Detect which cell encompasses the target text, then output its (x, y) center coordinate. 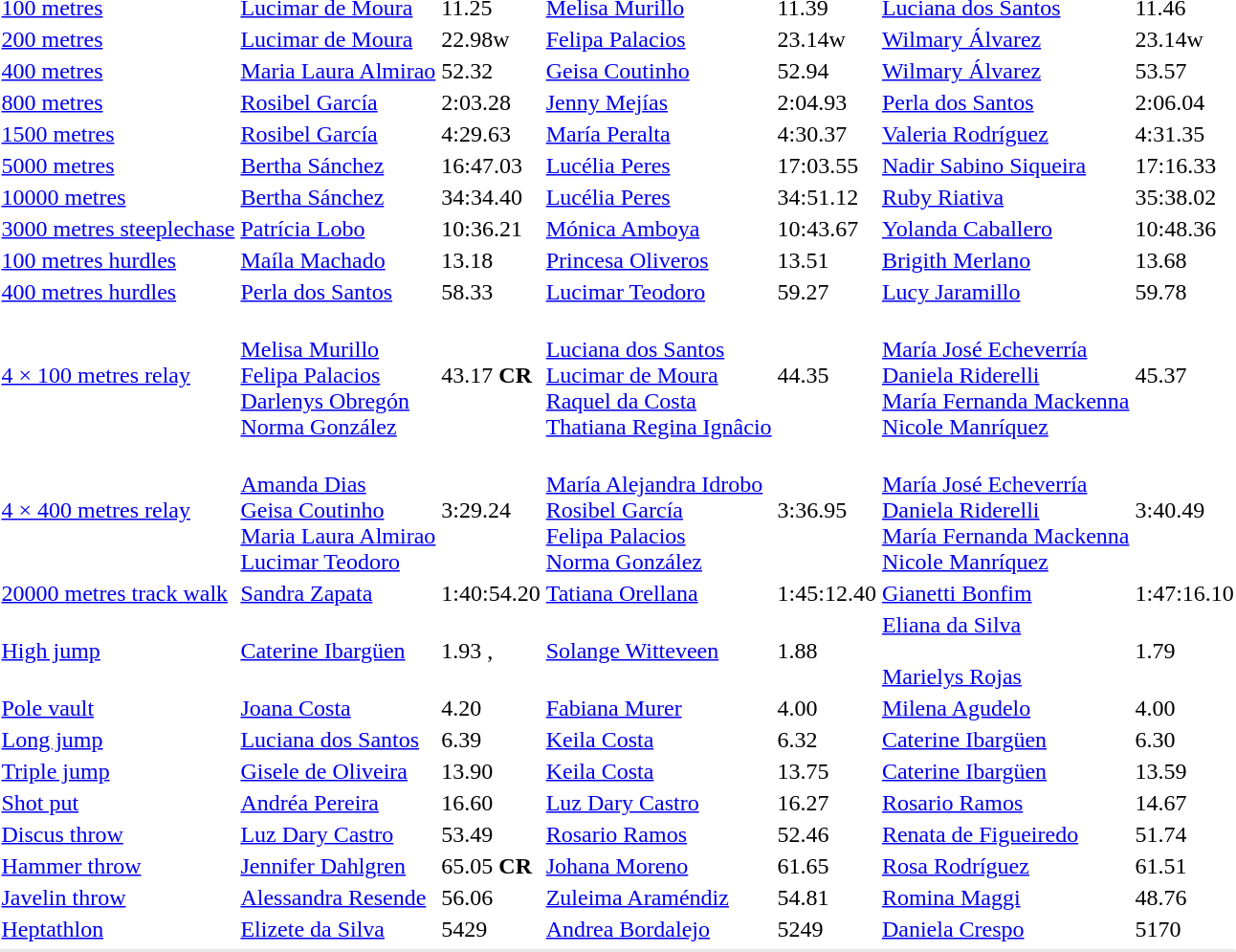
4:29.63 (491, 134)
2:06.04 (1184, 102)
16.60 (491, 803)
Zuleima Araméndiz (658, 897)
65.05 CR (491, 866)
4:30.37 (827, 134)
1:40:54.20 (491, 593)
43.17 CR (491, 375)
54.81 (827, 897)
Fabiana Murer (658, 708)
Johana Moreno (658, 866)
48.76 (1184, 897)
Nadir Sabino Siqueira (1005, 166)
59.27 (827, 292)
5249 (827, 929)
13.68 (1184, 260)
6.30 (1184, 740)
Melisa MurilloFelipa PalaciosDarlenys ObregónNorma González (339, 375)
High jump (119, 651)
5170 (1184, 929)
4 × 400 metres relay (119, 510)
Lucimar Teodoro (658, 292)
10000 metres (119, 197)
14.67 (1184, 803)
100 metres hurdles (119, 260)
13.75 (827, 771)
Yolanda Caballero (1005, 229)
3:40.49 (1184, 510)
María Alejandra IdroboRosibel GarcíaFelipa PalaciosNorma González (658, 510)
13.90 (491, 771)
Lucimar de Moura (339, 39)
Triple jump (119, 771)
Alessandra Resende (339, 897)
4 × 100 metres relay (119, 375)
5000 metres (119, 166)
Luciana dos SantosLucimar de MouraRaquel da CostaThatiana Regina Ignâcio (658, 375)
400 metres (119, 71)
Milena Agudelo (1005, 708)
Maíla Machado (339, 260)
2:03.28 (491, 102)
20000 metres track walk (119, 593)
10:36.21 (491, 229)
22.98w (491, 39)
58.33 (491, 292)
44.35 (827, 375)
Eliana da Silva Marielys Rojas (1005, 651)
Tatiana Orellana (658, 593)
17:16.33 (1184, 166)
13.51 (827, 260)
Renata de Figueiredo (1005, 834)
3:29.24 (491, 510)
Gianetti Bonfim (1005, 593)
53.57 (1184, 71)
56.06 (491, 897)
Rosa Rodríguez (1005, 866)
2:04.93 (827, 102)
3000 metres steeplechase (119, 229)
Jenny Mejías (658, 102)
59.78 (1184, 292)
Lucy Jaramillo (1005, 292)
10:43.67 (827, 229)
Amanda DiasGeisa CoutinhoMaria Laura AlmiraoLucimar Teodoro (339, 510)
Ruby Riativa (1005, 197)
6.32 (827, 740)
Sandra Zapata (339, 593)
Pole vault (119, 708)
200 metres (119, 39)
Joana Costa (339, 708)
51.74 (1184, 834)
Jennifer Dahlgren (339, 866)
35:38.02 (1184, 197)
Geisa Coutinho (658, 71)
Discus throw (119, 834)
Long jump (119, 740)
Maria Laura Almirao (339, 71)
16:47.03 (491, 166)
1:47:16.10 (1184, 593)
13.18 (491, 260)
Patrícia Lobo (339, 229)
Solange Witteveen (658, 651)
1:45:12.40 (827, 593)
Hammer throw (119, 866)
Heptathlon (119, 929)
Andréa Pereira (339, 803)
34:34.40 (491, 197)
Elizete da Silva (339, 929)
800 metres (119, 102)
Brigith Merlano (1005, 260)
400 metres hurdles (119, 292)
Shot put (119, 803)
Luciana dos Santos (339, 740)
52.32 (491, 71)
13.59 (1184, 771)
1500 metres (119, 134)
Mónica Amboya (658, 229)
1.79 (1184, 651)
16.27 (827, 803)
Andrea Bordalejo (658, 929)
52.94 (827, 71)
4:31.35 (1184, 134)
52.46 (827, 834)
61.51 (1184, 866)
6.39 (491, 740)
Daniela Crespo (1005, 929)
María Peralta (658, 134)
61.65 (827, 866)
1.93 , (491, 651)
Gisele de Oliveira (339, 771)
53.49 (491, 834)
Romina Maggi (1005, 897)
Javelin throw (119, 897)
45.37 (1184, 375)
3:36.95 (827, 510)
34:51.12 (827, 197)
Felipa Palacios (658, 39)
4.20 (491, 708)
Valeria Rodríguez (1005, 134)
10:48.36 (1184, 229)
5429 (491, 929)
Princesa Oliveros (658, 260)
17:03.55 (827, 166)
1.88 (827, 651)
